Return the [X, Y] coordinate for the center point of the cell that contains the specified text.  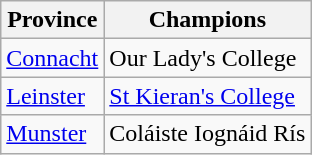
Coláiste Iognáid Rís [208, 134]
Province [52, 20]
Champions [208, 20]
Connacht [52, 58]
Our Lady's College [208, 58]
Munster [52, 134]
Leinster [52, 96]
St Kieran's College [208, 96]
